Identify which cell holds the provided text, then report its [x, y] central coordinate. 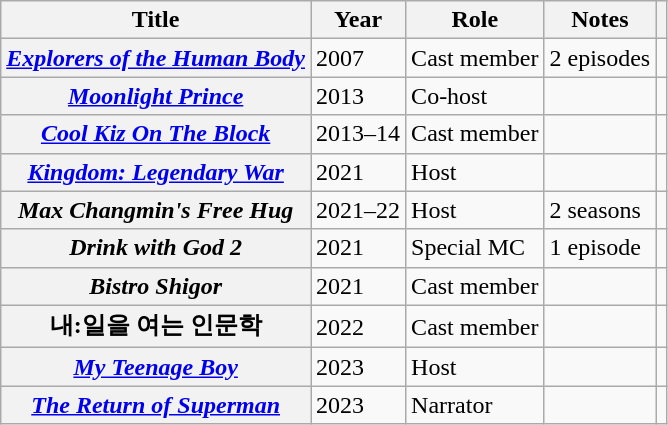
Kingdom: Legendary War [156, 172]
1 episode [600, 248]
2 episodes [600, 58]
My Teenage Boy [156, 367]
Cool Kiz On The Block [156, 134]
내:일을 여는 인문학 [156, 326]
Co-host [475, 96]
2022 [358, 326]
Notes [600, 20]
Year [358, 20]
2021–22 [358, 210]
Drink with God 2 [156, 248]
2013 [358, 96]
Moonlight Prince [156, 96]
The Return of Superman [156, 405]
Title [156, 20]
Bistro Shigor [156, 286]
Explorers of the Human Body [156, 58]
2007 [358, 58]
Max Changmin's Free Hug [156, 210]
Role [475, 20]
2013–14 [358, 134]
Narrator [475, 405]
Special MC [475, 248]
2 seasons [600, 210]
